Scan for the cell matching the given text and deliver its (X, Y) coordinate at center. 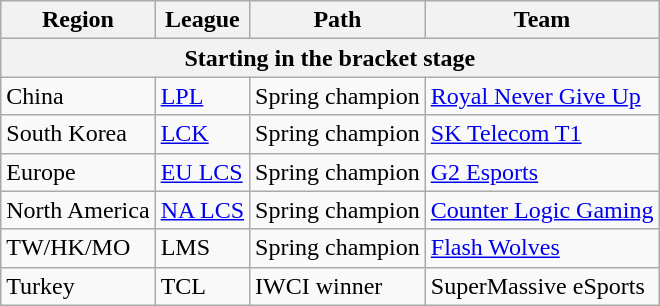
North America (78, 210)
Team (542, 20)
South Korea (78, 134)
LMS (202, 248)
SK Telecom T1 (542, 134)
Turkey (78, 286)
EU LCS (202, 172)
Europe (78, 172)
Region (78, 20)
Starting in the bracket stage (330, 58)
Royal Never Give Up (542, 96)
China (78, 96)
Flash Wolves (542, 248)
Path (338, 20)
LPL (202, 96)
Counter Logic Gaming (542, 210)
TW/HK/MO (78, 248)
NA LCS (202, 210)
LCK (202, 134)
IWCI winner (338, 286)
League (202, 20)
G2 Esports (542, 172)
TCL (202, 286)
SuperMassive eSports (542, 286)
